Return (X, Y) of the center of cell containing provided text 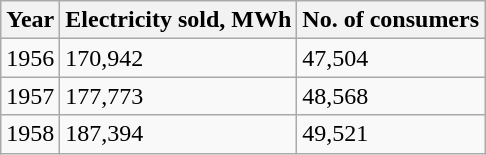
No. of consumers (391, 20)
Electricity sold, MWh (178, 20)
49,521 (391, 134)
187,394 (178, 134)
1956 (30, 58)
1958 (30, 134)
48,568 (391, 96)
1957 (30, 96)
Year (30, 20)
47,504 (391, 58)
170,942 (178, 58)
177,773 (178, 96)
